For the text-containing cell, return its midpoint in (X, Y) coordinate format. 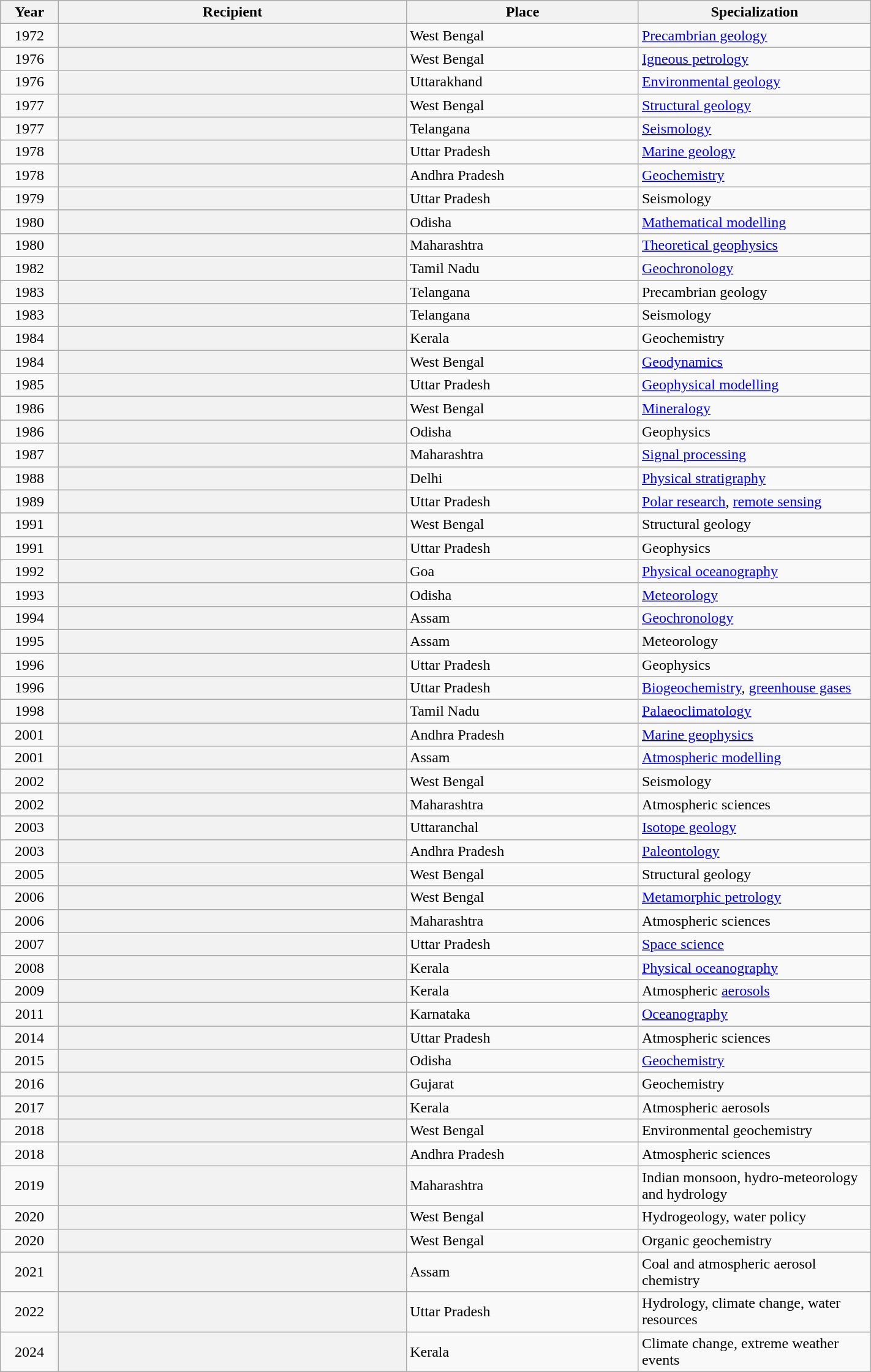
1987 (29, 455)
2019 (29, 1185)
1998 (29, 711)
Marine geology (755, 152)
1982 (29, 268)
2022 (29, 1311)
2014 (29, 1038)
Recipient (232, 12)
Igneous petrology (755, 59)
Geophysical modelling (755, 385)
Mineralogy (755, 408)
1979 (29, 198)
Biogeochemistry, greenhouse gases (755, 688)
Mathematical modelling (755, 222)
Organic geochemistry (755, 1240)
Environmental geology (755, 82)
1994 (29, 618)
1995 (29, 641)
Year (29, 12)
Specialization (755, 12)
2017 (29, 1108)
Karnataka (523, 1014)
Isotope geology (755, 828)
2009 (29, 991)
Marine geophysics (755, 735)
1992 (29, 571)
Signal processing (755, 455)
Place (523, 12)
Space science (755, 944)
2005 (29, 874)
Climate change, extreme weather events (755, 1352)
1988 (29, 478)
2016 (29, 1084)
2021 (29, 1272)
2011 (29, 1014)
Uttarakhand (523, 82)
2015 (29, 1061)
Delhi (523, 478)
Goa (523, 571)
1993 (29, 594)
2007 (29, 944)
Polar research, remote sensing (755, 501)
Geodynamics (755, 362)
1972 (29, 36)
2024 (29, 1352)
Environmental geochemistry (755, 1131)
Atmospheric modelling (755, 758)
Palaeoclimatology (755, 711)
Metamorphic petrology (755, 898)
Hydrogeology, water policy (755, 1217)
Physical stratigraphy (755, 478)
Indian monsoon, hydro-meteorology and hydrology (755, 1185)
Coal and atmospheric aerosol chemistry (755, 1272)
Paleontology (755, 851)
2008 (29, 967)
Hydrology, climate change, water resources (755, 1311)
Oceanography (755, 1014)
Uttaranchal (523, 828)
1985 (29, 385)
1989 (29, 501)
Theoretical geophysics (755, 245)
Gujarat (523, 1084)
